Locate the cell with the specified text and output its [X, Y] center coordinate. 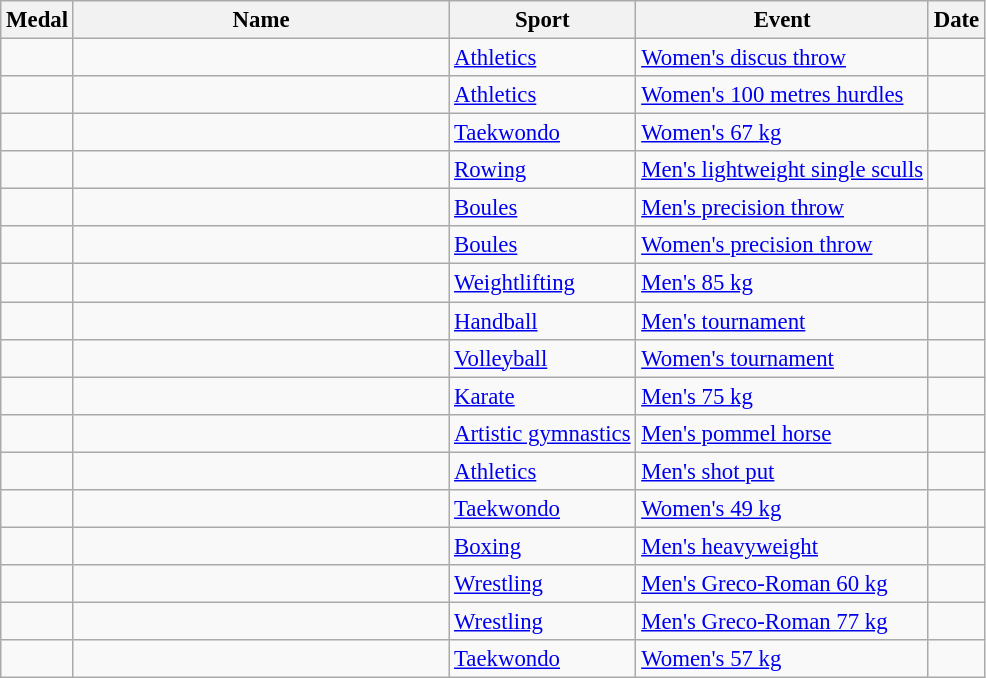
Women's 49 kg [782, 509]
Men's tournament [782, 321]
Men's lightweight single sculls [782, 170]
Date [956, 20]
Karate [542, 396]
Men's pommel horse [782, 433]
Women's 57 kg [782, 659]
Boxing [542, 546]
Women's precision throw [782, 245]
Women's 67 kg [782, 133]
Volleyball [542, 358]
Weightlifting [542, 283]
Women's tournament [782, 358]
Men's 85 kg [782, 283]
Men's Greco-Roman 60 kg [782, 584]
Handball [542, 321]
Women's 100 metres hurdles [782, 95]
Name [260, 20]
Event [782, 20]
Men's Greco-Roman 77 kg [782, 621]
Rowing [542, 170]
Men's precision throw [782, 208]
Sport [542, 20]
Medal [38, 20]
Men's 75 kg [782, 396]
Men's heavyweight [782, 546]
Women's discus throw [782, 58]
Men's shot put [782, 471]
Artistic gymnastics [542, 433]
